Return the [X, Y] coordinate for the center point of the cell that contains the specified text.  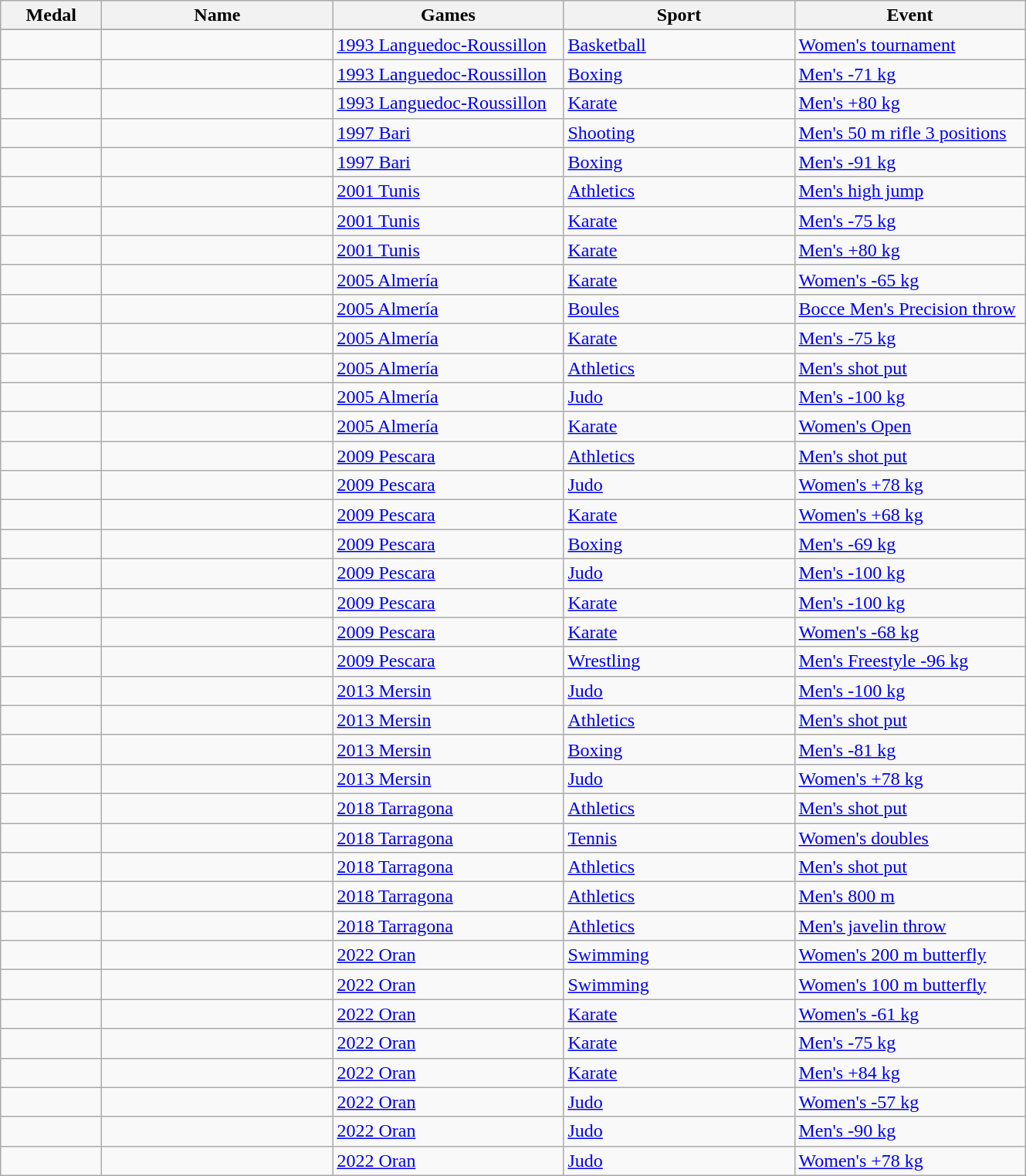
Men's -90 kg [909, 1131]
Men's -69 kg [909, 544]
Wrestling [679, 661]
Basketball [679, 45]
Men's Freestyle -96 kg [909, 661]
Women's +68 kg [909, 515]
Medal [51, 15]
Men's +84 kg [909, 1073]
Sport [679, 15]
Men's -91 kg [909, 162]
Games [448, 15]
Men's 50 m rifle 3 positions [909, 133]
Men's -71 kg [909, 74]
Event [909, 15]
Women's 200 m butterfly [909, 955]
Boules [679, 309]
Women's -61 kg [909, 1014]
Women's 100 m butterfly [909, 985]
Women's tournament [909, 45]
Bocce Men's Precision throw [909, 309]
Tennis [679, 837]
Men's javelin throw [909, 926]
Shooting [679, 133]
Men's high jump [909, 191]
Women's doubles [909, 837]
Women's -65 kg [909, 279]
Women's -68 kg [909, 632]
Women's Open [909, 427]
Women's -57 kg [909, 1102]
Name [218, 15]
Men's -81 kg [909, 749]
Men's 800 m [909, 897]
